Search for the cell housing the specified text and yield its (x, y) center coordinate. 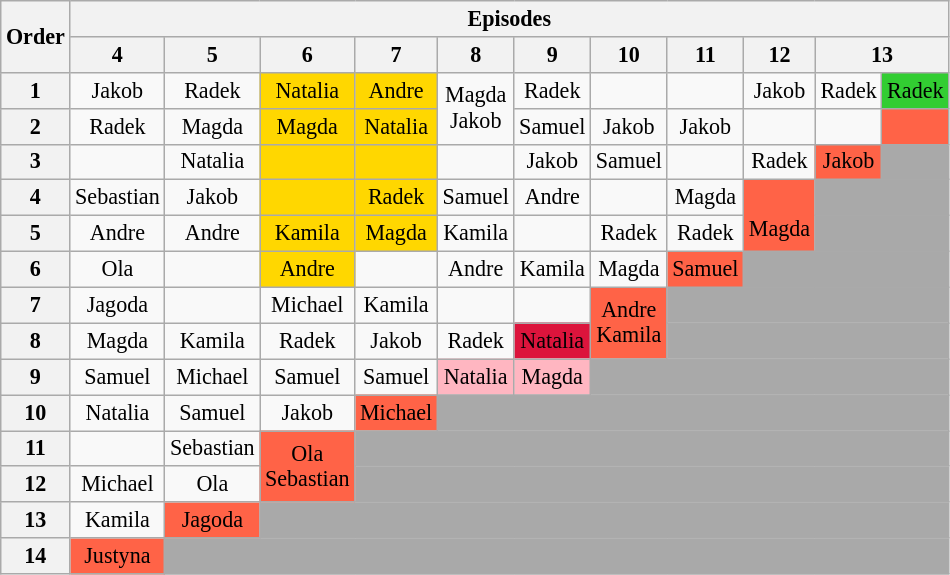
14 (36, 556)
AndreKamila (630, 323)
2 (36, 126)
Justyna (118, 556)
3 (36, 162)
Order (36, 36)
1 (36, 90)
OlaSebastian (308, 466)
MagdaJakob (476, 108)
Episodes (510, 18)
